From the cell containing the given text, extract its center point as (x, y) coordinate. 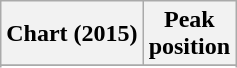
Peakposition (189, 34)
Chart (2015) (72, 34)
